Determine the [X, Y] coordinate at the center of the cell enclosing the given text.  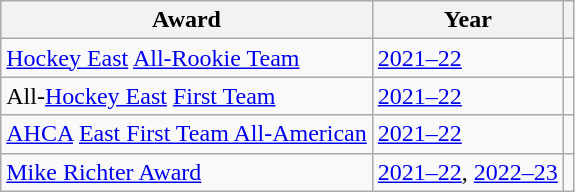
All-Hockey East First Team [187, 96]
AHCA East First Team All-American [187, 134]
Year [468, 20]
2021–22, 2022–23 [468, 172]
Hockey East All-Rookie Team [187, 58]
Mike Richter Award [187, 172]
Award [187, 20]
